Find where the given text appears and provide that cell's center as (x, y) coordinate. 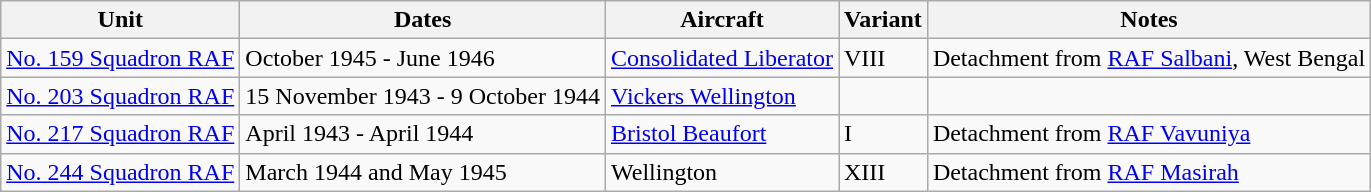
No. 203 Squadron RAF (120, 96)
VIII (882, 58)
XIII (882, 172)
March 1944 and May 1945 (423, 172)
15 November 1943 - 9 October 1944 (423, 96)
Aircraft (722, 20)
Consolidated Liberator (722, 58)
Dates (423, 20)
Unit (120, 20)
Wellington (722, 172)
Detachment from RAF Masirah (1148, 172)
Notes (1148, 20)
Vickers Wellington (722, 96)
No. 244 Squadron RAF (120, 172)
October 1945 - June 1946 (423, 58)
Detachment from RAF Salbani, West Bengal (1148, 58)
Detachment from RAF Vavuniya (1148, 134)
Bristol Beaufort (722, 134)
April 1943 - April 1944 (423, 134)
I (882, 134)
Variant (882, 20)
No. 159 Squadron RAF (120, 58)
No. 217 Squadron RAF (120, 134)
